Search for the cell housing the specified text and yield its [x, y] center coordinate. 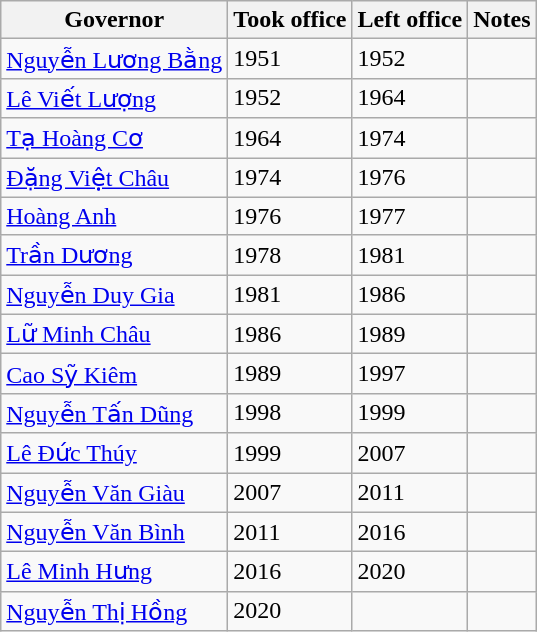
1951 [290, 59]
Cao Sỹ Kiêm [114, 374]
Governor [114, 20]
Tạ Hoàng Cơ [114, 138]
Đặng Việt Châu [114, 178]
Nguyễn Thị Hồng [114, 611]
Nguyễn Văn Bình [114, 532]
Nguyễn Tấn Dũng [114, 413]
1997 [410, 374]
Lữ Minh Châu [114, 334]
Nguyễn Lương Bằng [114, 59]
Hoàng Anh [114, 216]
Lê Đức Thúy [114, 453]
Nguyễn Duy Gia [114, 295]
1998 [290, 413]
Trần Dương [114, 255]
Took office [290, 20]
Notes [502, 20]
1977 [410, 216]
Nguyễn Văn Giàu [114, 492]
Lê Minh Hưng [114, 572]
1978 [290, 255]
Lê Viết Lượng [114, 98]
Left office [410, 20]
